Capture the cell that displays the provided text and extract its (X, Y) central coordinate. 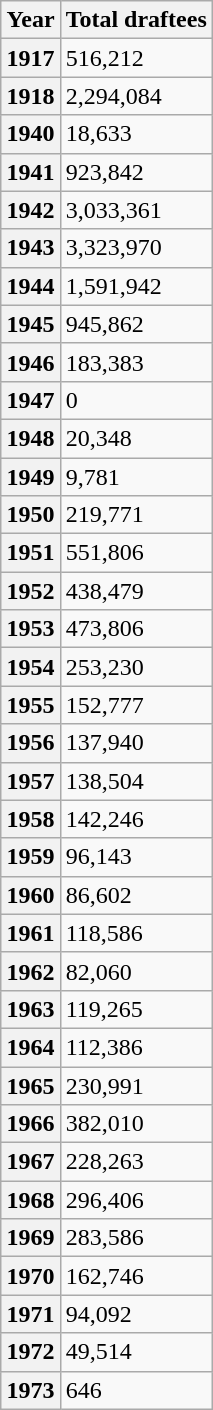
96,143 (136, 857)
9,781 (136, 477)
1962 (30, 971)
646 (136, 1390)
1967 (30, 1162)
1954 (30, 667)
Year (30, 20)
516,212 (136, 58)
1970 (30, 1276)
20,348 (136, 438)
1966 (30, 1124)
382,010 (136, 1124)
1942 (30, 210)
1945 (30, 324)
1953 (30, 629)
1941 (30, 172)
945,862 (136, 324)
1949 (30, 477)
1972 (30, 1352)
228,263 (136, 1162)
Total draftees (136, 20)
1961 (30, 933)
1958 (30, 819)
1965 (30, 1085)
162,746 (136, 1276)
118,586 (136, 933)
1918 (30, 96)
0 (136, 400)
1968 (30, 1200)
82,060 (136, 971)
94,092 (136, 1314)
923,842 (136, 172)
1959 (30, 857)
219,771 (136, 515)
551,806 (136, 553)
1,591,942 (136, 286)
1956 (30, 743)
86,602 (136, 895)
1917 (30, 58)
1947 (30, 400)
1951 (30, 553)
1973 (30, 1390)
1955 (30, 705)
1943 (30, 248)
1963 (30, 1009)
112,386 (136, 1047)
1960 (30, 895)
152,777 (136, 705)
1940 (30, 134)
230,991 (136, 1085)
3,033,361 (136, 210)
1944 (30, 286)
473,806 (136, 629)
1948 (30, 438)
183,383 (136, 362)
1964 (30, 1047)
1971 (30, 1314)
3,323,970 (136, 248)
1946 (30, 362)
18,633 (136, 134)
438,479 (136, 591)
1957 (30, 781)
138,504 (136, 781)
49,514 (136, 1352)
1952 (30, 591)
1969 (30, 1238)
119,265 (136, 1009)
253,230 (136, 667)
1950 (30, 515)
296,406 (136, 1200)
2,294,084 (136, 96)
137,940 (136, 743)
283,586 (136, 1238)
142,246 (136, 819)
